Detect which cell encompasses the target text, then output its [x, y] center coordinate. 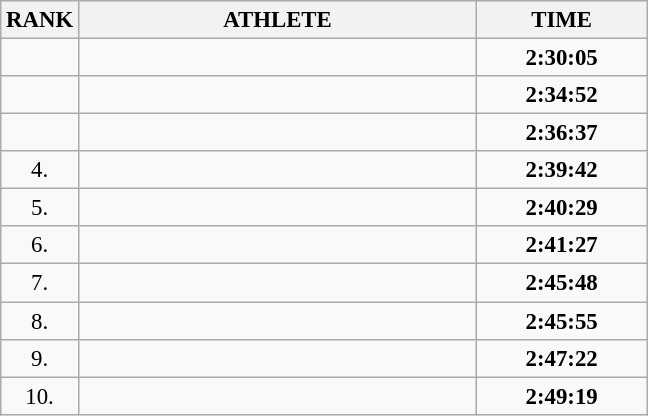
2:45:55 [562, 321]
2:47:22 [562, 358]
7. [40, 283]
2:30:05 [562, 58]
8. [40, 321]
10. [40, 396]
2:36:37 [562, 133]
5. [40, 208]
2:34:52 [562, 95]
6. [40, 245]
TIME [562, 20]
2:39:42 [562, 170]
2:45:48 [562, 283]
2:41:27 [562, 245]
9. [40, 358]
RANK [40, 20]
2:40:29 [562, 208]
2:49:19 [562, 396]
4. [40, 170]
ATHLETE [277, 20]
